Find where the given text appears and provide that cell's center as (x, y) coordinate. 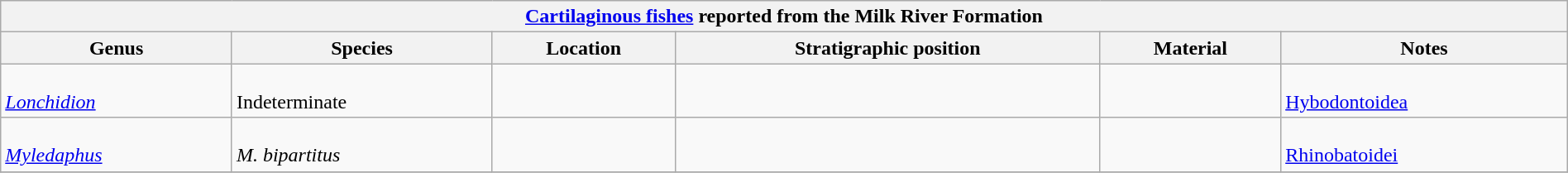
Species (361, 48)
Rhinobatoidei (1424, 144)
Lonchidion (117, 91)
Cartilaginous fishes reported from the Milk River Formation (784, 17)
Indeterminate (361, 91)
Stratigraphic position (887, 48)
Material (1191, 48)
Myledaphus (117, 144)
Hybodontoidea (1424, 91)
Location (584, 48)
Notes (1424, 48)
Genus (117, 48)
M. bipartitus (361, 144)
